Locate the cell with the specified text and output its (x, y) center coordinate. 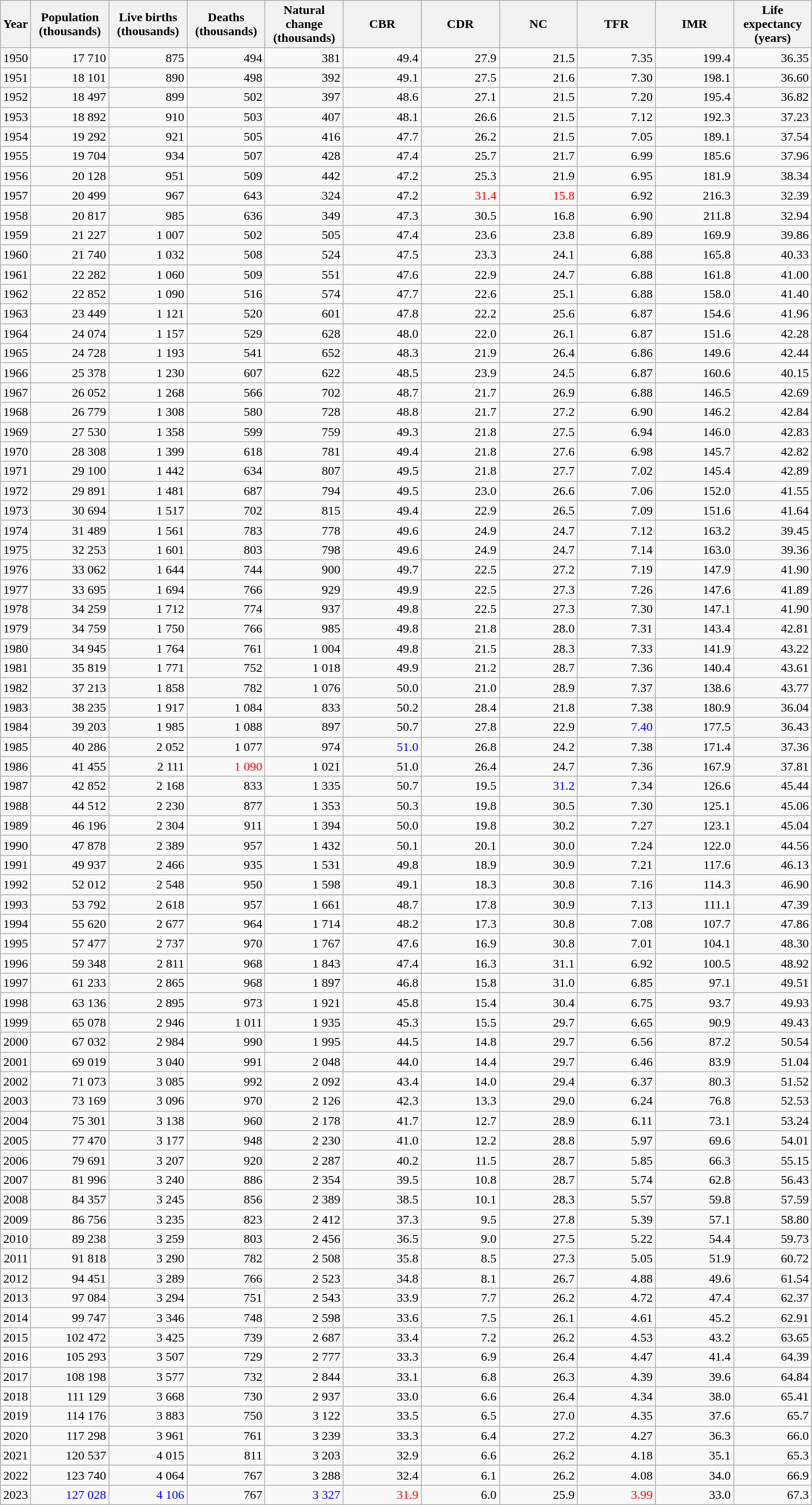
69.6 (695, 1140)
921 (148, 137)
24.5 (539, 373)
2007 (16, 1180)
2017 (16, 1377)
1985 (16, 747)
42.83 (772, 432)
990 (226, 1042)
45.2 (695, 1318)
7.33 (616, 649)
51.9 (695, 1259)
1 601 (148, 550)
108 198 (70, 1377)
28.8 (539, 1140)
1994 (16, 924)
7.2 (460, 1337)
31.1 (539, 964)
4.18 (616, 1455)
2020 (16, 1436)
50.2 (382, 708)
32.39 (772, 195)
2 466 (148, 865)
46 196 (70, 825)
10.1 (460, 1199)
13.3 (460, 1101)
47.86 (772, 924)
25.3 (460, 176)
Natural change (thousands) (304, 24)
3.99 (616, 1495)
1 011 (226, 1022)
2 777 (304, 1357)
37.3 (382, 1219)
33.6 (382, 1318)
23.9 (460, 373)
6.75 (616, 1003)
2 048 (304, 1062)
26.5 (539, 510)
1965 (16, 353)
7.40 (616, 727)
2 412 (304, 1219)
1992 (16, 884)
23.8 (539, 235)
122.0 (695, 845)
5.05 (616, 1259)
1996 (16, 964)
7.35 (616, 58)
171.4 (695, 747)
45.44 (772, 786)
7.27 (616, 825)
45.3 (382, 1022)
147.9 (695, 569)
7.26 (616, 589)
19 704 (70, 156)
33 695 (70, 589)
46.90 (772, 884)
45.06 (772, 806)
1998 (16, 1003)
38.34 (772, 176)
40 286 (70, 747)
1961 (16, 275)
26.8 (460, 747)
951 (148, 176)
6.86 (616, 353)
33.1 (382, 1377)
1951 (16, 78)
7.13 (616, 905)
59.8 (695, 1199)
4.35 (616, 1416)
105 293 (70, 1357)
1950 (16, 58)
102 472 (70, 1337)
1 750 (148, 629)
7.34 (616, 786)
1969 (16, 432)
2022 (16, 1475)
48.3 (382, 353)
195.4 (695, 97)
1 004 (304, 649)
89 238 (70, 1239)
7.31 (616, 629)
4 106 (148, 1495)
36.82 (772, 97)
24.1 (539, 254)
123.1 (695, 825)
2005 (16, 1140)
551 (304, 275)
42.69 (772, 393)
442 (304, 176)
948 (226, 1140)
15.4 (460, 1003)
41.00 (772, 275)
2 984 (148, 1042)
97 084 (70, 1298)
53 792 (70, 905)
1 230 (148, 373)
910 (148, 117)
7.08 (616, 924)
53.24 (772, 1121)
20.1 (460, 845)
34 259 (70, 609)
529 (226, 334)
48.1 (382, 117)
739 (226, 1337)
38.5 (382, 1199)
392 (304, 78)
33.4 (382, 1337)
508 (226, 254)
3 138 (148, 1121)
6.89 (616, 235)
1 394 (304, 825)
1 767 (304, 944)
1 598 (304, 884)
2 354 (304, 1180)
1972 (16, 491)
4.47 (616, 1357)
1 121 (148, 314)
4.72 (616, 1298)
794 (304, 491)
7.5 (460, 1318)
33.9 (382, 1298)
2 677 (148, 924)
114 176 (70, 1416)
2 895 (148, 1003)
1 858 (148, 688)
7.37 (616, 688)
40.2 (382, 1160)
62.37 (772, 1298)
46.13 (772, 865)
2016 (16, 1357)
728 (304, 412)
125.1 (695, 806)
25 378 (70, 373)
28.0 (539, 629)
30 694 (70, 510)
2002 (16, 1081)
42.89 (772, 471)
2003 (16, 1101)
51.52 (772, 1081)
12.7 (460, 1121)
5.39 (616, 1219)
823 (226, 1219)
75 301 (70, 1121)
580 (226, 412)
198.1 (695, 78)
1 843 (304, 964)
4.53 (616, 1337)
41 455 (70, 766)
39 203 (70, 727)
42.3 (382, 1101)
152.0 (695, 491)
42.44 (772, 353)
1959 (16, 235)
1954 (16, 137)
28.4 (460, 708)
1 077 (226, 747)
4.61 (616, 1318)
211.8 (695, 215)
29 891 (70, 491)
974 (304, 747)
47.8 (382, 314)
2 126 (304, 1101)
23.0 (460, 491)
5.85 (616, 1160)
2 287 (304, 1160)
189.1 (695, 137)
950 (226, 884)
3 122 (304, 1416)
811 (226, 1455)
1980 (16, 649)
177.5 (695, 727)
1987 (16, 786)
40.33 (772, 254)
6.85 (616, 983)
744 (226, 569)
7.05 (616, 137)
48.30 (772, 944)
42.81 (772, 629)
CBR (382, 24)
81 996 (70, 1180)
19.5 (460, 786)
23.3 (460, 254)
TFR (616, 24)
65.41 (772, 1396)
937 (304, 609)
66.0 (772, 1436)
2 111 (148, 766)
86 756 (70, 1219)
41.96 (772, 314)
3 096 (148, 1101)
61 233 (70, 983)
3 203 (304, 1455)
752 (226, 668)
886 (226, 1180)
30.2 (539, 825)
30.4 (539, 1003)
2 844 (304, 1377)
23 449 (70, 314)
37.81 (772, 766)
3 085 (148, 1081)
57.59 (772, 1199)
1 084 (226, 708)
6.56 (616, 1042)
730 (226, 1396)
3 259 (148, 1239)
601 (304, 314)
73 169 (70, 1101)
41.0 (382, 1140)
Life expectancy (years) (772, 24)
21.6 (539, 78)
25.7 (460, 156)
507 (226, 156)
3 177 (148, 1140)
120 537 (70, 1455)
6.4 (460, 1436)
2018 (16, 1396)
1974 (16, 530)
1 985 (148, 727)
37.54 (772, 137)
36.43 (772, 727)
31 489 (70, 530)
48.6 (382, 97)
1 353 (304, 806)
1955 (16, 156)
1 157 (148, 334)
41.64 (772, 510)
2 168 (148, 786)
1 076 (304, 688)
9.0 (460, 1239)
1981 (16, 668)
41.55 (772, 491)
992 (226, 1081)
27.7 (539, 471)
35 819 (70, 668)
7.01 (616, 944)
27.1 (460, 97)
2014 (16, 1318)
49.43 (772, 1022)
31.2 (539, 786)
163.0 (695, 550)
1986 (16, 766)
2 737 (148, 944)
146.0 (695, 432)
1 712 (148, 609)
52.53 (772, 1101)
397 (304, 97)
47.5 (382, 254)
79 691 (70, 1160)
87.2 (695, 1042)
2012 (16, 1278)
1 308 (148, 412)
127 028 (70, 1495)
30.0 (539, 845)
1 481 (148, 491)
20 817 (70, 215)
57 477 (70, 944)
3 290 (148, 1259)
24 074 (70, 334)
114.3 (695, 884)
2 523 (304, 1278)
4.39 (616, 1377)
1964 (16, 334)
3 288 (304, 1475)
2009 (16, 1219)
2010 (16, 1239)
117 298 (70, 1436)
503 (226, 117)
43.22 (772, 649)
18.9 (460, 865)
11.5 (460, 1160)
516 (226, 294)
66.9 (772, 1475)
2 178 (304, 1121)
49 937 (70, 865)
599 (226, 432)
104.1 (695, 944)
44.56 (772, 845)
4 064 (148, 1475)
381 (304, 58)
774 (226, 609)
50.3 (382, 806)
141.9 (695, 649)
607 (226, 373)
16.9 (460, 944)
34 945 (70, 649)
111 129 (70, 1396)
199.4 (695, 58)
99 747 (70, 1318)
1983 (16, 708)
21 227 (70, 235)
29.0 (539, 1101)
1963 (16, 314)
84 357 (70, 1199)
3 425 (148, 1337)
32.9 (382, 1455)
4.27 (616, 1436)
634 (226, 471)
73.1 (695, 1121)
751 (226, 1298)
1971 (16, 471)
781 (304, 452)
34.8 (382, 1278)
61.54 (772, 1278)
45.04 (772, 825)
1 032 (148, 254)
32.94 (772, 215)
76.8 (695, 1101)
50.1 (382, 845)
138.6 (695, 688)
6.1 (460, 1475)
49.3 (382, 432)
48.8 (382, 412)
31.9 (382, 1495)
48.0 (382, 334)
16.3 (460, 964)
3 289 (148, 1278)
147.1 (695, 609)
37.36 (772, 747)
622 (304, 373)
167.9 (695, 766)
732 (226, 1377)
964 (226, 924)
960 (226, 1121)
59.73 (772, 1239)
2 092 (304, 1081)
1988 (16, 806)
1 661 (304, 905)
1 088 (226, 727)
524 (304, 254)
7.09 (616, 510)
1 897 (304, 983)
3 961 (148, 1436)
10.8 (460, 1180)
126.6 (695, 786)
43.2 (695, 1337)
2006 (16, 1160)
26.9 (539, 393)
83.9 (695, 1062)
24.2 (539, 747)
90.9 (695, 1022)
37.96 (772, 156)
48.2 (382, 924)
1984 (16, 727)
19 292 (70, 137)
1968 (16, 412)
41.89 (772, 589)
161.8 (695, 275)
27 530 (70, 432)
1962 (16, 294)
21.0 (460, 688)
5.22 (616, 1239)
4.34 (616, 1396)
1979 (16, 629)
26.3 (539, 1377)
1 193 (148, 353)
2021 (16, 1455)
44.5 (382, 1042)
920 (226, 1160)
1982 (16, 688)
3 294 (148, 1298)
2 618 (148, 905)
1 432 (304, 845)
3 668 (148, 1396)
62.91 (772, 1318)
37 213 (70, 688)
2001 (16, 1062)
3 040 (148, 1062)
687 (226, 491)
107.7 (695, 924)
729 (226, 1357)
12.2 (460, 1140)
25.9 (539, 1495)
3 240 (148, 1180)
69 019 (70, 1062)
47 878 (70, 845)
97.1 (695, 983)
50.54 (772, 1042)
2 052 (148, 747)
14.8 (460, 1042)
147.6 (695, 589)
145.7 (695, 452)
55.15 (772, 1160)
1997 (16, 983)
4 015 (148, 1455)
CDR (460, 24)
77 470 (70, 1140)
67.3 (772, 1495)
2 811 (148, 964)
3 235 (148, 1219)
47.3 (382, 215)
2011 (16, 1259)
25.6 (539, 314)
31.0 (539, 983)
23.6 (460, 235)
935 (226, 865)
IMR (695, 24)
22.2 (460, 314)
39.45 (772, 530)
59 348 (70, 964)
1 007 (148, 235)
890 (148, 78)
44.0 (382, 1062)
897 (304, 727)
38 235 (70, 708)
574 (304, 294)
29.4 (539, 1081)
42.84 (772, 412)
14.4 (460, 1062)
80.3 (695, 1081)
154.6 (695, 314)
2004 (16, 1121)
7.21 (616, 865)
42.28 (772, 334)
64.84 (772, 1377)
6.8 (460, 1377)
1958 (16, 215)
67 032 (70, 1042)
216.3 (695, 195)
3 507 (148, 1357)
65 078 (70, 1022)
18 497 (70, 97)
1991 (16, 865)
2 548 (148, 884)
22.6 (460, 294)
34.0 (695, 1475)
1953 (16, 117)
636 (226, 215)
1967 (16, 393)
6.94 (616, 432)
39.5 (382, 1180)
324 (304, 195)
117.6 (695, 865)
57.1 (695, 1219)
46.8 (382, 983)
35.8 (382, 1259)
7.24 (616, 845)
2 865 (148, 983)
6.65 (616, 1022)
807 (304, 471)
911 (226, 825)
41.4 (695, 1357)
1960 (16, 254)
1 644 (148, 569)
1 358 (148, 432)
1 018 (304, 668)
877 (226, 806)
652 (304, 353)
1 764 (148, 649)
32.4 (382, 1475)
145.4 (695, 471)
6.98 (616, 452)
1 268 (148, 393)
24 728 (70, 353)
1 531 (304, 865)
2019 (16, 1416)
407 (304, 117)
22 282 (70, 275)
71 073 (70, 1081)
185.6 (695, 156)
349 (304, 215)
21 740 (70, 254)
2 304 (148, 825)
520 (226, 314)
6.0 (460, 1495)
6.24 (616, 1101)
37.23 (772, 117)
2 687 (304, 1337)
163.2 (695, 530)
2008 (16, 1199)
15.5 (460, 1022)
39.86 (772, 235)
20 128 (70, 176)
2 946 (148, 1022)
8.5 (460, 1259)
17.3 (460, 924)
1 714 (304, 924)
1975 (16, 550)
18.3 (460, 884)
60.72 (772, 1259)
26.7 (539, 1278)
9.5 (460, 1219)
856 (226, 1199)
3 207 (148, 1160)
NC (539, 24)
22.0 (460, 334)
2015 (16, 1337)
33.5 (382, 1416)
7.02 (616, 471)
17.8 (460, 905)
94 451 (70, 1278)
428 (304, 156)
43.61 (772, 668)
2 937 (304, 1396)
44 512 (70, 806)
8.1 (460, 1278)
26 052 (70, 393)
4.08 (616, 1475)
29 100 (70, 471)
14.0 (460, 1081)
1990 (16, 845)
541 (226, 353)
4.88 (616, 1278)
5.97 (616, 1140)
45.8 (382, 1003)
1 517 (148, 510)
64.39 (772, 1357)
48.92 (772, 964)
22 852 (70, 294)
21.2 (460, 668)
6.95 (616, 176)
1 561 (148, 530)
7.19 (616, 569)
63.65 (772, 1337)
929 (304, 589)
1 995 (304, 1042)
27.9 (460, 58)
6.9 (460, 1357)
6.46 (616, 1062)
6.37 (616, 1081)
2 598 (304, 1318)
875 (148, 58)
748 (226, 1318)
7.14 (616, 550)
1 694 (148, 589)
Live births (thousands) (148, 24)
750 (226, 1416)
6.11 (616, 1121)
7.06 (616, 491)
934 (148, 156)
498 (226, 78)
146.2 (695, 412)
54.4 (695, 1239)
1973 (16, 510)
7.16 (616, 884)
3 245 (148, 1199)
1 771 (148, 668)
Population (thousands) (70, 24)
149.6 (695, 353)
36.35 (772, 58)
48.5 (382, 373)
2 456 (304, 1239)
36.3 (695, 1436)
169.9 (695, 235)
20 499 (70, 195)
1 335 (304, 786)
3 577 (148, 1377)
3 883 (148, 1416)
2013 (16, 1298)
62.8 (695, 1180)
1976 (16, 569)
3 346 (148, 1318)
40.15 (772, 373)
1 060 (148, 275)
123 740 (70, 1475)
36.60 (772, 78)
3 239 (304, 1436)
36.04 (772, 708)
1978 (16, 609)
5.57 (616, 1199)
643 (226, 195)
618 (226, 452)
967 (148, 195)
1993 (16, 905)
6.5 (460, 1416)
27.6 (539, 452)
1 442 (148, 471)
7.7 (460, 1298)
815 (304, 510)
566 (226, 393)
146.5 (695, 393)
778 (304, 530)
18 101 (70, 78)
1 935 (304, 1022)
32 253 (70, 550)
1952 (16, 97)
165.8 (695, 254)
34 759 (70, 629)
1977 (16, 589)
65.3 (772, 1455)
158.0 (695, 294)
36.5 (382, 1239)
1 399 (148, 452)
51.04 (772, 1062)
111.1 (695, 905)
37.6 (695, 1416)
1966 (16, 373)
1989 (16, 825)
899 (148, 97)
973 (226, 1003)
991 (226, 1062)
27.0 (539, 1416)
42 852 (70, 786)
759 (304, 432)
2000 (16, 1042)
416 (304, 137)
41.7 (382, 1121)
33 062 (70, 569)
1970 (16, 452)
900 (304, 569)
31.4 (460, 195)
63 136 (70, 1003)
42.82 (772, 452)
140.4 (695, 668)
1 917 (148, 708)
628 (304, 334)
192.3 (695, 117)
17 710 (70, 58)
54.01 (772, 1140)
49.93 (772, 1003)
52 012 (70, 884)
26 779 (70, 412)
160.6 (695, 373)
35.1 (695, 1455)
2023 (16, 1495)
49.7 (382, 569)
798 (304, 550)
18 892 (70, 117)
494 (226, 58)
100.5 (695, 964)
1957 (16, 195)
16.8 (539, 215)
49.51 (772, 983)
2 543 (304, 1298)
39.6 (695, 1377)
28 308 (70, 452)
91 818 (70, 1259)
5.74 (616, 1180)
47.39 (772, 905)
25.1 (539, 294)
56.43 (772, 1180)
43.77 (772, 688)
38.0 (695, 1396)
1 921 (304, 1003)
93.7 (695, 1003)
1 021 (304, 766)
43.4 (382, 1081)
Year (16, 24)
7.20 (616, 97)
58.80 (772, 1219)
39.36 (772, 550)
65.7 (772, 1416)
41.40 (772, 294)
1956 (16, 176)
1999 (16, 1022)
1995 (16, 944)
783 (226, 530)
2 508 (304, 1259)
143.4 (695, 629)
66.3 (695, 1160)
55 620 (70, 924)
181.9 (695, 176)
3 327 (304, 1495)
180.9 (695, 708)
Deaths (thousands) (226, 24)
6.99 (616, 156)
